Capture the cell that displays the provided text and extract its (X, Y) central coordinate. 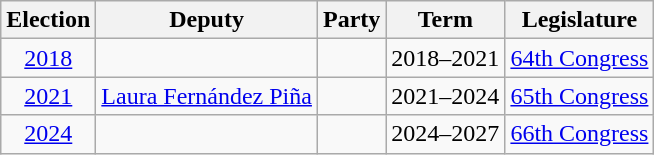
Term (446, 20)
2021 (48, 96)
65th Congress (580, 96)
2018 (48, 58)
2021–2024 (446, 96)
Deputy (207, 20)
Legislature (580, 20)
66th Congress (580, 134)
Party (351, 20)
Election (48, 20)
2024 (48, 134)
Laura Fernández Piña (207, 96)
2018–2021 (446, 58)
2024–2027 (446, 134)
64th Congress (580, 58)
